From the cell containing the given text, extract its center point as (x, y) coordinate. 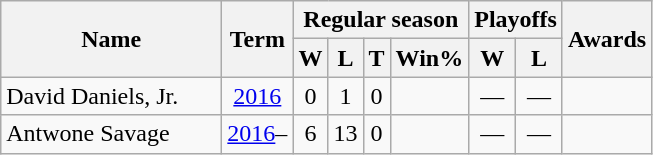
Name (112, 39)
Term (258, 39)
Antwone Savage (112, 134)
2016 (258, 96)
T (376, 58)
David Daniels, Jr. (112, 96)
2016– (258, 134)
13 (346, 134)
1 (346, 96)
Playoffs (516, 20)
Awards (606, 39)
6 (310, 134)
Regular season (381, 20)
Win% (430, 58)
